Scan for the cell matching the given text and deliver its [X, Y] coordinate at center. 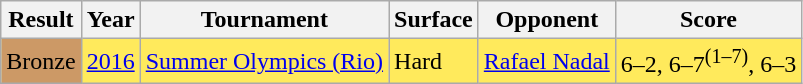
Year [110, 20]
Surface [434, 20]
Tournament [264, 20]
Score [708, 20]
Opponent [546, 20]
Bronze [41, 62]
Hard [434, 62]
6–2, 6–7(1–7), 6–3 [708, 62]
Rafael Nadal [546, 62]
Result [41, 20]
2016 [110, 62]
Summer Olympics (Rio) [264, 62]
